From the cell containing the given text, extract its center point as (x, y) coordinate. 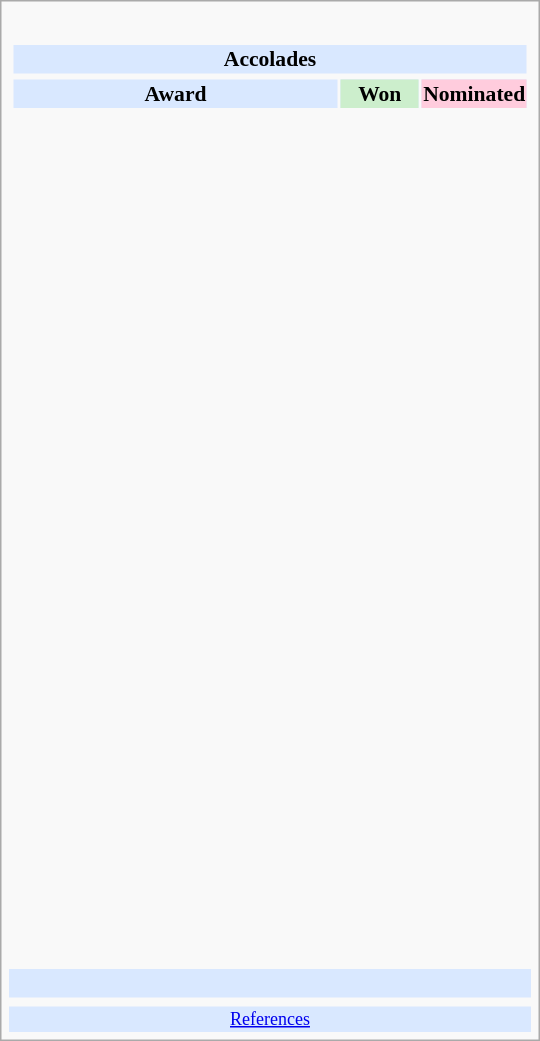
Award (175, 93)
Won (380, 93)
Accolades Award Won Nominated (270, 490)
Nominated (474, 93)
References (270, 1019)
Accolades (270, 59)
